Return the [x, y] coordinate for the center point of the cell that contains the specified text.  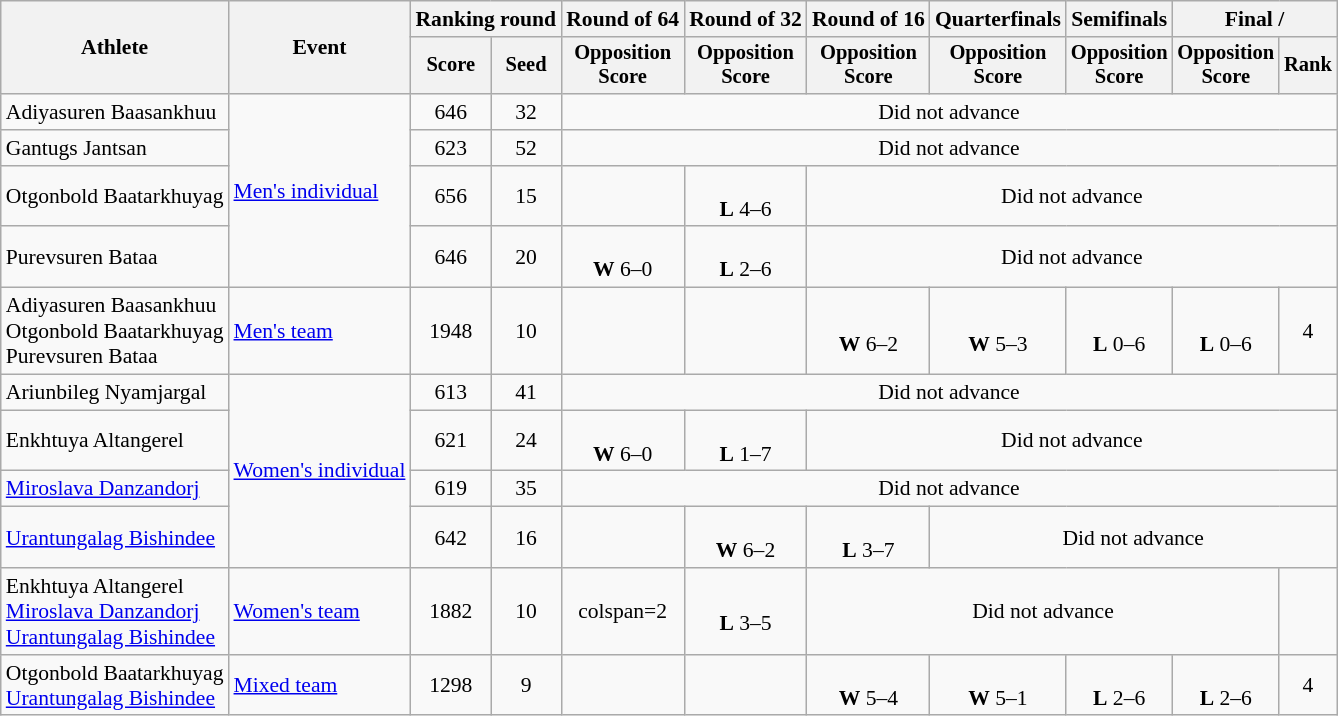
Seed [526, 66]
Adiyasuren BaasankhuuOtgonbold BaatarkhuyagPurevsuren Bataa [115, 332]
16 [526, 538]
20 [526, 258]
52 [526, 148]
Enkhtuya Altangerel [115, 440]
Rank [1308, 66]
Men's individual [319, 191]
Enkhtuya AltangerelMiroslava DanzandorjUrantungalag Bishindee [115, 612]
Ranking round [486, 19]
Athlete [115, 48]
Purevsuren Bataa [115, 258]
Final / [1254, 19]
Gantugs Jantsan [115, 148]
Women's team [319, 612]
Round of 32 [746, 19]
Men's team [319, 332]
1882 [450, 612]
Semifinals [1120, 19]
Score [450, 66]
W 5–1 [998, 686]
24 [526, 440]
Women's individual [319, 472]
Adiyasuren Baasankhuu [115, 112]
619 [450, 489]
L 3–5 [746, 612]
Urantungalag Bishindee [115, 538]
colspan=2 [622, 612]
Round of 16 [868, 19]
Otgonbold BaatarkhuyagUrantungalag Bishindee [115, 686]
621 [450, 440]
41 [526, 393]
Ariunbileg Nyamjargal [115, 393]
35 [526, 489]
Otgonbold Baatarkhuyag [115, 196]
Event [319, 48]
613 [450, 393]
9 [526, 686]
L 1–7 [746, 440]
Round of 64 [622, 19]
1298 [450, 686]
W 5–4 [868, 686]
15 [526, 196]
L 3–7 [868, 538]
L 4–6 [746, 196]
Miroslava Danzandorj [115, 489]
W 5–3 [998, 332]
Quarterfinals [998, 19]
623 [450, 148]
Mixed team [319, 686]
642 [450, 538]
32 [526, 112]
1948 [450, 332]
656 [450, 196]
